Determine the (X, Y) coordinate at the center of the cell enclosing the given text.  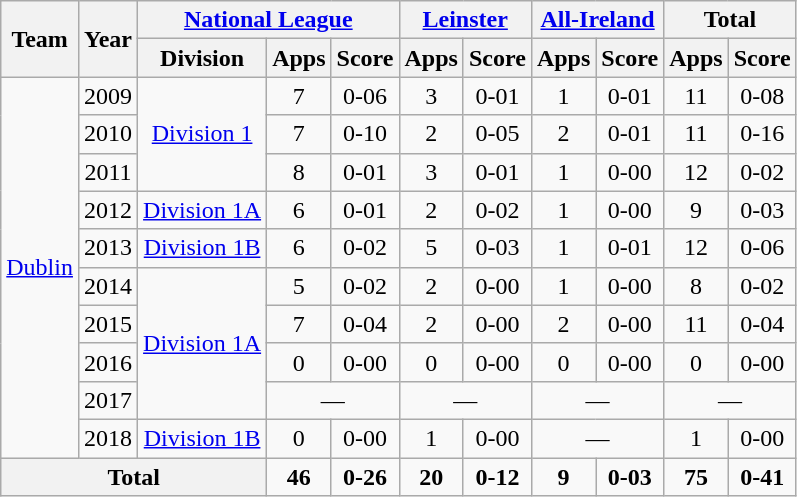
2009 (108, 96)
Dublin (40, 268)
2010 (108, 134)
0-26 (365, 477)
2015 (108, 324)
2018 (108, 438)
2017 (108, 400)
All-Ireland (597, 20)
Division 1 (202, 134)
2016 (108, 362)
Leinster (465, 20)
0-08 (762, 96)
2013 (108, 248)
National League (268, 20)
2012 (108, 210)
46 (299, 477)
Team (40, 39)
2014 (108, 286)
0-16 (762, 134)
0-12 (497, 477)
2011 (108, 172)
Division (202, 58)
75 (696, 477)
0-05 (497, 134)
0-41 (762, 477)
0-10 (365, 134)
Year (108, 39)
20 (431, 477)
